Capture the cell that displays the provided text and extract its (x, y) central coordinate. 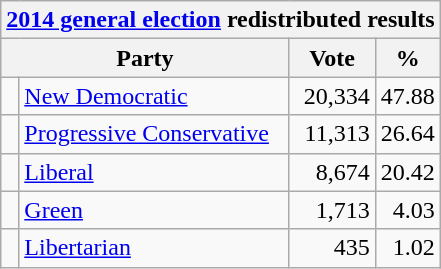
Progressive Conservative (154, 134)
Green (154, 210)
Liberal (154, 172)
4.03 (408, 210)
20,334 (332, 96)
1,713 (332, 210)
26.64 (408, 134)
2014 general election redistributed results (220, 20)
1.02 (408, 248)
New Democratic (154, 96)
435 (332, 248)
% (408, 58)
11,313 (332, 134)
8,674 (332, 172)
47.88 (408, 96)
Party (145, 58)
Libertarian (154, 248)
Vote (332, 58)
20.42 (408, 172)
